Determine the (x, y) coordinate at the center of the cell enclosing the given text.  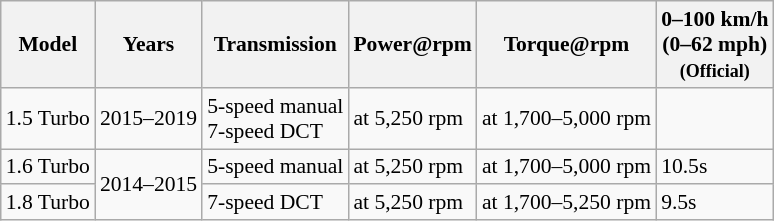
10.5s (714, 167)
Torque@rpm (566, 44)
5-speed manual (275, 167)
Transmission (275, 44)
2014–2015 (148, 184)
2015–2019 (148, 118)
Years (148, 44)
Model (48, 44)
1.6 Turbo (48, 167)
1.5 Turbo (48, 118)
7-speed DCT (275, 203)
at 1,700–5,250 rpm (566, 203)
0–100 km/h(0–62 mph)(Official) (714, 44)
5-speed manual7-speed DCT (275, 118)
9.5s (714, 203)
1.8 Turbo (48, 203)
Power@rpm (412, 44)
